Scan for the cell matching the given text and deliver its (x, y) coordinate at center. 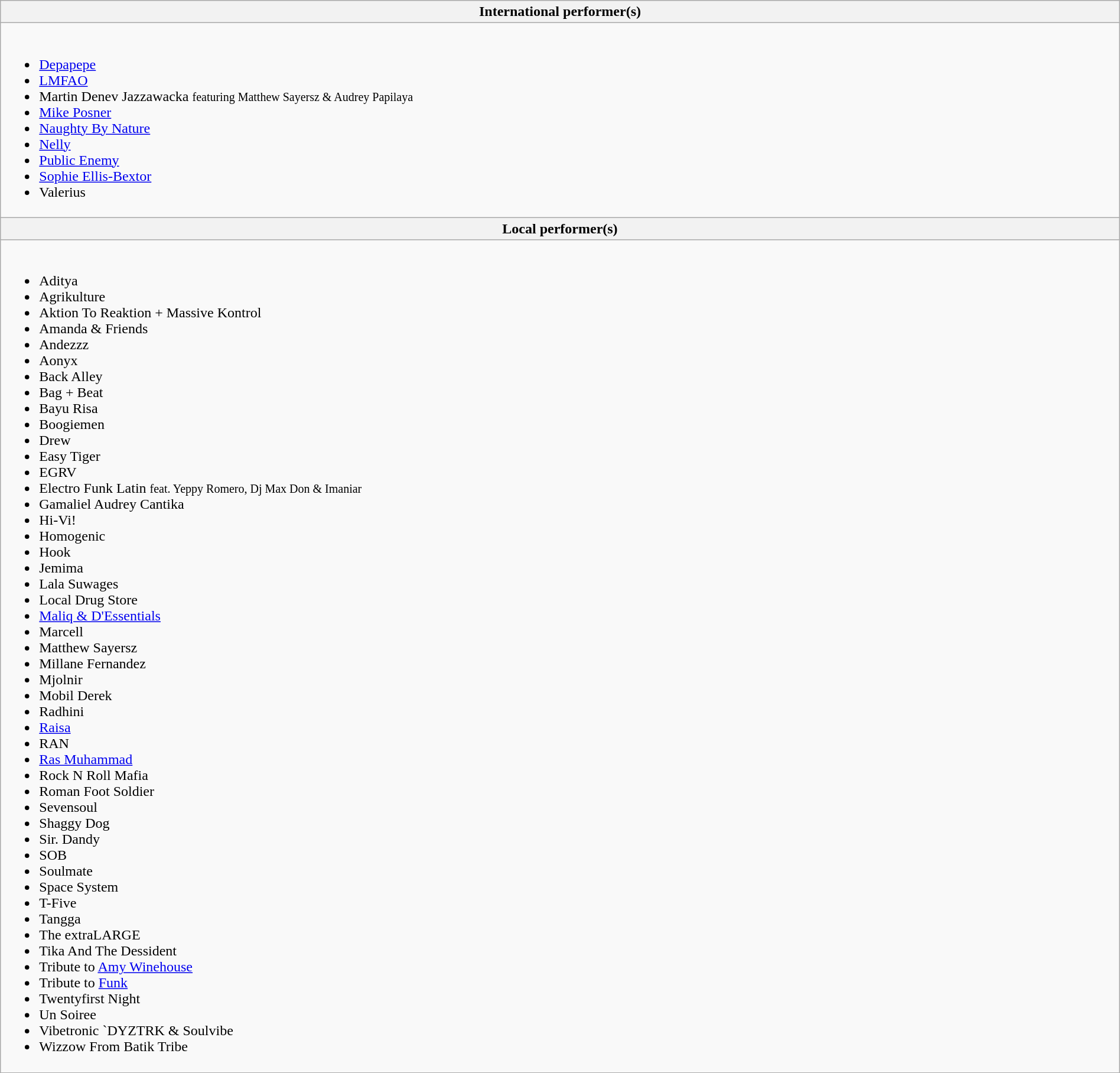
International performer(s) (560, 12)
Local performer(s) (560, 229)
